Return the (X, Y) coordinate for the center point of the cell that contains the specified text.  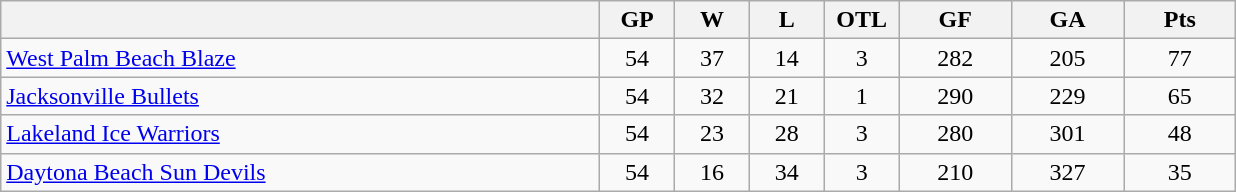
35 (1180, 172)
Lakeland Ice Warriors (300, 134)
L (786, 20)
23 (712, 134)
W (712, 20)
280 (955, 134)
77 (1180, 58)
48 (1180, 134)
West Palm Beach Blaze (300, 58)
21 (786, 96)
28 (786, 134)
301 (1067, 134)
Daytona Beach Sun Devils (300, 172)
1 (862, 96)
GF (955, 20)
32 (712, 96)
282 (955, 58)
37 (712, 58)
GP (638, 20)
34 (786, 172)
327 (1067, 172)
14 (786, 58)
OTL (862, 20)
290 (955, 96)
229 (1067, 96)
Jacksonville Bullets (300, 96)
Pts (1180, 20)
GA (1067, 20)
16 (712, 172)
210 (955, 172)
65 (1180, 96)
205 (1067, 58)
